Return the [X, Y] coordinate for the center point of the cell that contains the specified text.  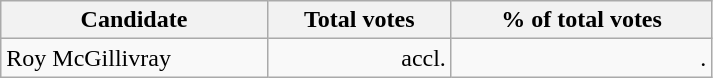
Roy McGillivray [134, 58]
Candidate [134, 20]
. [581, 58]
Total votes [359, 20]
% of total votes [581, 20]
accl. [359, 58]
